Detect which cell encompasses the target text, then output its [x, y] center coordinate. 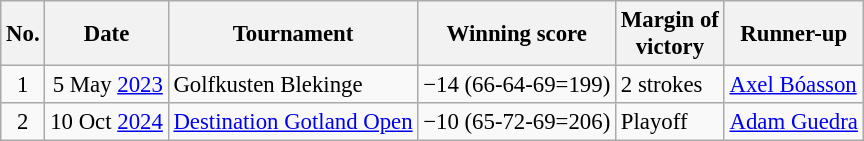
Margin ofvictory [670, 34]
Playoff [670, 122]
No. [23, 34]
Adam Guedra [794, 122]
Golfkusten Blekinge [293, 85]
−14 (66-64-69=199) [517, 85]
−10 (65-72-69=206) [517, 122]
Runner-up [794, 34]
1 [23, 85]
2 strokes [670, 85]
10 Oct 2024 [106, 122]
Axel Bóasson [794, 85]
2 [23, 122]
Tournament [293, 34]
Destination Gotland Open [293, 122]
5 May 2023 [106, 85]
Winning score [517, 34]
Date [106, 34]
